Return [x, y] of the center of cell containing provided text 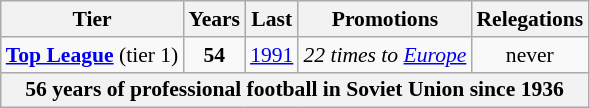
Tier [92, 19]
54 [214, 55]
never [530, 55]
Top League (tier 1) [92, 55]
56 years of professional football in Soviet Union since 1936 [295, 90]
Relegations [530, 19]
Last [272, 19]
1991 [272, 55]
Years [214, 19]
22 times to Europe [384, 55]
Promotions [384, 19]
